Find where the given text appears and provide that cell's center as (x, y) coordinate. 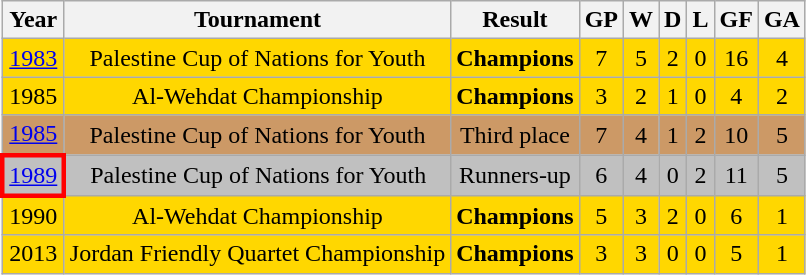
L (700, 20)
11 (736, 174)
GF (736, 20)
2013 (33, 254)
16 (736, 58)
GP (601, 20)
Year (33, 20)
Tournament (257, 20)
10 (736, 135)
D (673, 20)
Runners-up (515, 174)
Result (515, 20)
GA (782, 20)
Jordan Friendly Quartet Championship (257, 254)
Third place (515, 135)
1990 (33, 216)
W (640, 20)
1989 (33, 174)
1983 (33, 58)
